Find where the given text appears and provide that cell's center as [x, y] coordinate. 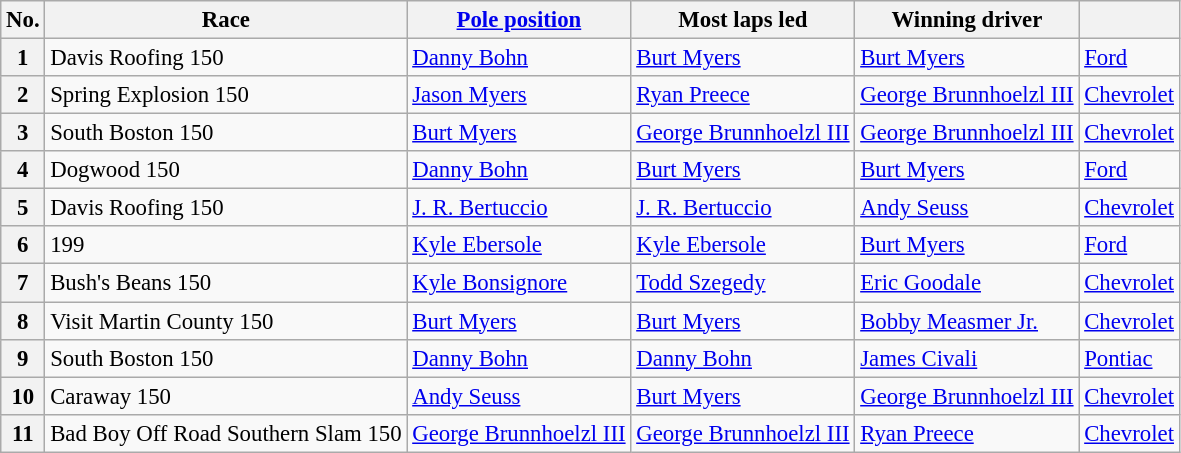
6 [23, 245]
Kyle Bonsignore [519, 283]
Race [226, 20]
Pole position [519, 20]
Bobby Measmer Jr. [967, 321]
No. [23, 20]
Jason Myers [519, 95]
Most laps led [743, 20]
8 [23, 321]
11 [23, 433]
199 [226, 245]
1 [23, 58]
Caraway 150 [226, 396]
4 [23, 170]
James Civali [967, 358]
Bush's Beans 150 [226, 283]
10 [23, 396]
9 [23, 358]
Pontiac [1129, 358]
Winning driver [967, 20]
3 [23, 133]
5 [23, 208]
Dogwood 150 [226, 170]
2 [23, 95]
7 [23, 283]
Bad Boy Off Road Southern Slam 150 [226, 433]
Visit Martin County 150 [226, 321]
Todd Szegedy [743, 283]
Eric Goodale [967, 283]
Spring Explosion 150 [226, 95]
